Identify which cell holds the provided text, then report its [x, y] central coordinate. 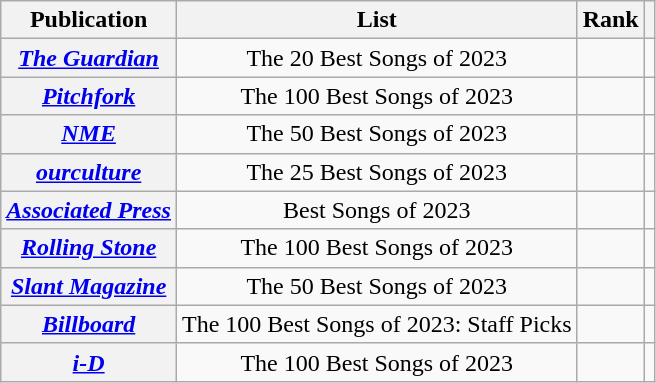
i-D [89, 362]
The 25 Best Songs of 2023 [376, 172]
Best Songs of 2023 [376, 210]
Rolling Stone [89, 248]
List [376, 20]
Associated Press [89, 210]
Pitchfork [89, 96]
The 20 Best Songs of 2023 [376, 58]
NME [89, 134]
Slant Magazine [89, 286]
Rank [610, 20]
Publication [89, 20]
The Guardian [89, 58]
ourculture [89, 172]
Billboard [89, 324]
The 100 Best Songs of 2023: Staff Picks [376, 324]
